Output the (x, y) coordinate of the center of the cell containing the given text.  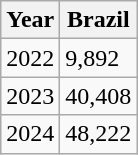
9,892 (98, 58)
Brazil (98, 20)
Year (30, 20)
40,408 (98, 96)
2024 (30, 134)
48,222 (98, 134)
2023 (30, 96)
2022 (30, 58)
